Pinpoint the cell where the given text exists, returning its (x, y) midpoint coordinate. 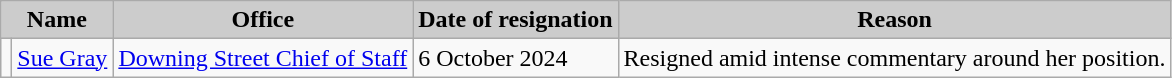
Reason (894, 20)
Resigned amid intense commentary around her position. (894, 58)
Name (57, 20)
Date of resignation (516, 20)
Downing Street Chief of Staff (263, 58)
6 October 2024 (516, 58)
Sue Gray (62, 58)
Office (263, 20)
